For the text-containing cell, return its midpoint in [X, Y] coordinate format. 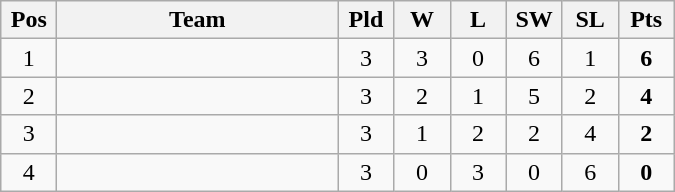
SL [590, 20]
L [478, 20]
Pos [29, 20]
W [422, 20]
Pld [366, 20]
5 [534, 96]
Pts [646, 20]
Team [198, 20]
SW [534, 20]
